Capture the cell that displays the provided text and extract its (X, Y) central coordinate. 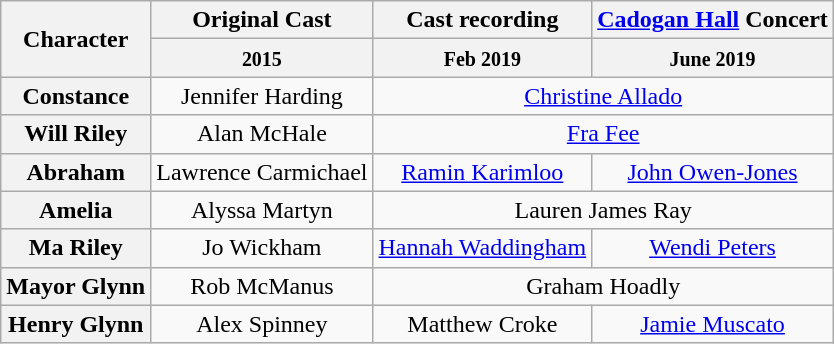
Will Riley (76, 134)
Original Cast (262, 20)
Hannah Waddingham (482, 248)
Jo Wickham (262, 248)
Alex Spinney (262, 324)
Constance (76, 96)
Ma Riley (76, 248)
Lauren James Ray (603, 210)
June 2019 (713, 58)
Christine Allado (603, 96)
John Owen-Jones (713, 172)
Ramin Karimloo (482, 172)
Lawrence Carmichael (262, 172)
Character (76, 39)
Alan McHale (262, 134)
Graham Hoadly (603, 286)
Wendi Peters (713, 248)
Abraham (76, 172)
Fra Fee (603, 134)
Cadogan Hall Concert (713, 20)
Henry Glynn (76, 324)
Jennifer Harding (262, 96)
Amelia (76, 210)
Feb 2019 (482, 58)
Cast recording (482, 20)
2015 (262, 58)
Rob McManus (262, 286)
Mayor Glynn (76, 286)
Jamie Muscato (713, 324)
Alyssa Martyn (262, 210)
Matthew Croke (482, 324)
